Determine the [X, Y] coordinate at the center of the cell enclosing the given text.  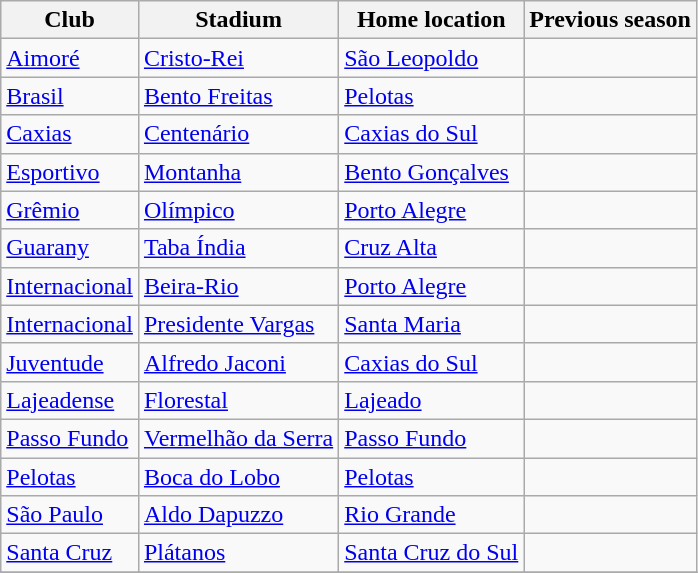
Brasil [70, 96]
Guarany [70, 248]
Bento Gonçalves [432, 172]
Taba Índia [238, 248]
Rio Grande [432, 515]
Previous season [610, 20]
Home location [432, 20]
Lajeado [432, 400]
Santa Maria [432, 324]
Vermelhão da Serra [238, 438]
Bento Freitas [238, 96]
Cristo-Rei [238, 58]
Beira-Rio [238, 286]
Olímpico [238, 210]
Alfredo Jaconi [238, 362]
Cruz Alta [432, 248]
Esportivo [70, 172]
Stadium [238, 20]
Plátanos [238, 553]
Aimoré [70, 58]
Santa Cruz [70, 553]
Club [70, 20]
Santa Cruz do Sul [432, 553]
Centenário [238, 134]
Aldo Dapuzzo [238, 515]
Grêmio [70, 210]
Montanha [238, 172]
Juventude [70, 362]
Lajeadense [70, 400]
Caxias [70, 134]
São Leopoldo [432, 58]
Presidente Vargas [238, 324]
Florestal [238, 400]
São Paulo [70, 515]
Boca do Lobo [238, 477]
